Determine the [X, Y] coordinate at the center of the cell enclosing the given text.  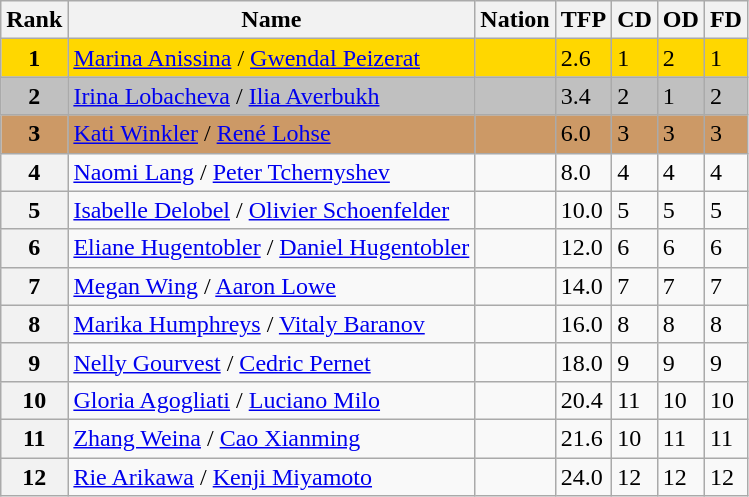
18.0 [583, 362]
Zhang Weina / Cao Xianming [272, 438]
2.6 [583, 58]
OD [680, 20]
FD [726, 20]
21.6 [583, 438]
14.0 [583, 286]
Nelly Gourvest / Cedric Pernet [272, 362]
6.0 [583, 134]
Megan Wing / Aaron Lowe [272, 286]
12.0 [583, 248]
CD [635, 20]
Irina Lobacheva / Ilia Averbukh [272, 96]
20.4 [583, 400]
Marika Humphreys / Vitaly Baranov [272, 324]
Isabelle Delobel / Olivier Schoenfelder [272, 210]
Name [272, 20]
Rie Arikawa / Kenji Miyamoto [272, 477]
24.0 [583, 477]
Marina Anissina / Gwendal Peizerat [272, 58]
TFP [583, 20]
Eliane Hugentobler / Daniel Hugentobler [272, 248]
Naomi Lang / Peter Tchernyshev [272, 172]
3.4 [583, 96]
16.0 [583, 324]
Kati Winkler / René Lohse [272, 134]
8.0 [583, 172]
10.0 [583, 210]
Gloria Agogliati / Luciano Milo [272, 400]
Rank [34, 20]
Nation [515, 20]
